Pinpoint the cell where the given text exists, returning its [X, Y] midpoint coordinate. 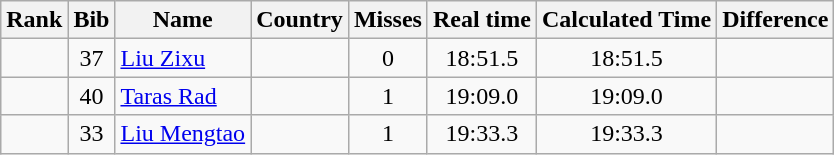
Liu Zixu [183, 58]
Country [300, 20]
Rank [34, 20]
Liu Mengtao [183, 134]
Real time [482, 20]
Calculated Time [626, 20]
37 [92, 58]
Name [183, 20]
Misses [388, 20]
Bib [92, 20]
Difference [776, 20]
40 [92, 96]
0 [388, 58]
Taras Rad [183, 96]
33 [92, 134]
